Find where the given text appears and provide that cell's center as (X, Y) coordinate. 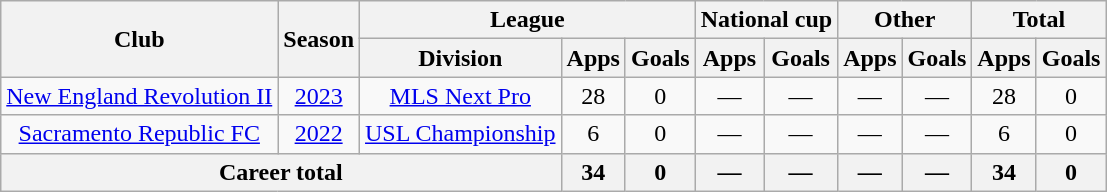
Season (319, 39)
New England Revolution II (140, 96)
USL Championship (461, 134)
Division (461, 58)
National cup (766, 20)
Career total (281, 172)
2022 (319, 134)
2023 (319, 96)
Total (1039, 20)
Other (905, 20)
Sacramento Republic FC (140, 134)
Club (140, 39)
MLS Next Pro (461, 96)
League (528, 20)
